Find where the given text appears and provide that cell's center as (x, y) coordinate. 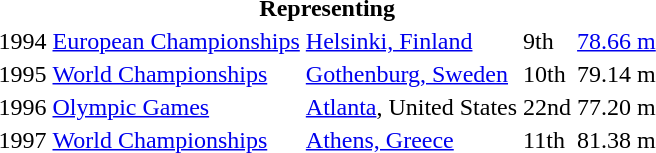
Olympic Games (176, 107)
10th (548, 74)
22nd (548, 107)
World Championships (176, 74)
Gothenburg, Sweden (411, 74)
Atlanta, United States (411, 107)
Helsinki, Finland (411, 41)
European Championships (176, 41)
9th (548, 41)
